Return the (X, Y) coordinate for the center point of the cell that contains the specified text.  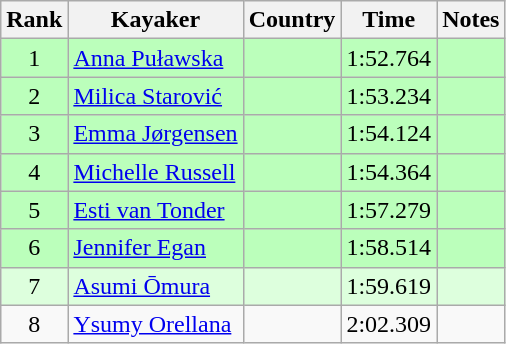
Rank (34, 20)
Anna Puławska (156, 58)
Emma Jørgensen (156, 134)
Michelle Russell (156, 172)
Time (389, 20)
1:58.514 (389, 248)
Jennifer Egan (156, 248)
5 (34, 210)
Country (292, 20)
Asumi Ōmura (156, 286)
1:54.124 (389, 134)
2:02.309 (389, 324)
Ysumy Orellana (156, 324)
Esti van Tonder (156, 210)
4 (34, 172)
3 (34, 134)
1:54.364 (389, 172)
6 (34, 248)
Kayaker (156, 20)
Milica Starović (156, 96)
2 (34, 96)
1:53.234 (389, 96)
7 (34, 286)
1:59.619 (389, 286)
1:52.764 (389, 58)
1 (34, 58)
Notes (471, 20)
1:57.279 (389, 210)
8 (34, 324)
